Provide the [X, Y] coordinate of the cell's center where the given text is located.  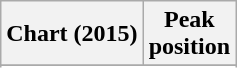
Peakposition [189, 34]
Chart (2015) [72, 34]
